Scan for the cell matching the given text and deliver its (X, Y) coordinate at center. 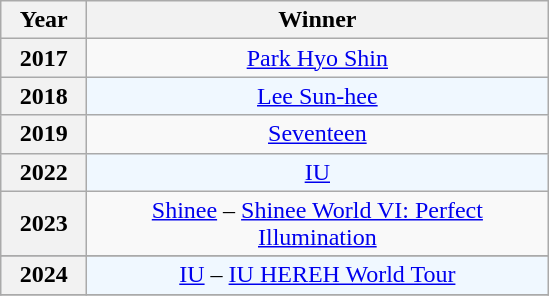
Year (44, 20)
2017 (44, 58)
2018 (44, 96)
2022 (44, 172)
Park Hyo Shin (318, 58)
IU – IU HEREH World Tour (318, 275)
IU (318, 172)
Shinee – Shinee World VI: Perfect Illumination (318, 224)
Winner (318, 20)
2023 (44, 224)
Lee Sun-hee (318, 96)
Seventeen (318, 134)
2024 (44, 275)
2019 (44, 134)
